Locate the cell with the specified text and output its [X, Y] center coordinate. 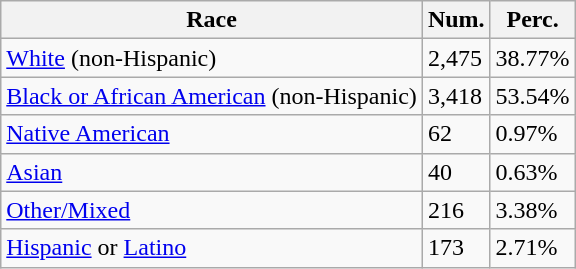
3,418 [456, 96]
62 [456, 134]
40 [456, 172]
173 [456, 248]
Race [212, 20]
Perc. [532, 20]
0.63% [532, 172]
Num. [456, 20]
53.54% [532, 96]
0.97% [532, 134]
Asian [212, 172]
Hispanic or Latino [212, 248]
3.38% [532, 210]
Native American [212, 134]
2.71% [532, 248]
White (non-Hispanic) [212, 58]
38.77% [532, 58]
2,475 [456, 58]
216 [456, 210]
Other/Mixed [212, 210]
Black or African American (non-Hispanic) [212, 96]
